Return [x, y] of the center of cell containing provided text 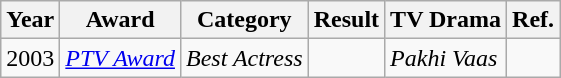
Year [30, 20]
Pakhi Vaas [446, 58]
TV Drama [446, 20]
2003 [30, 58]
Ref. [534, 20]
Result [346, 20]
PTV Award [120, 58]
Award [120, 20]
Category [244, 20]
Best Actress [244, 58]
